Return the [X, Y] coordinate for the center point of the cell that contains the specified text.  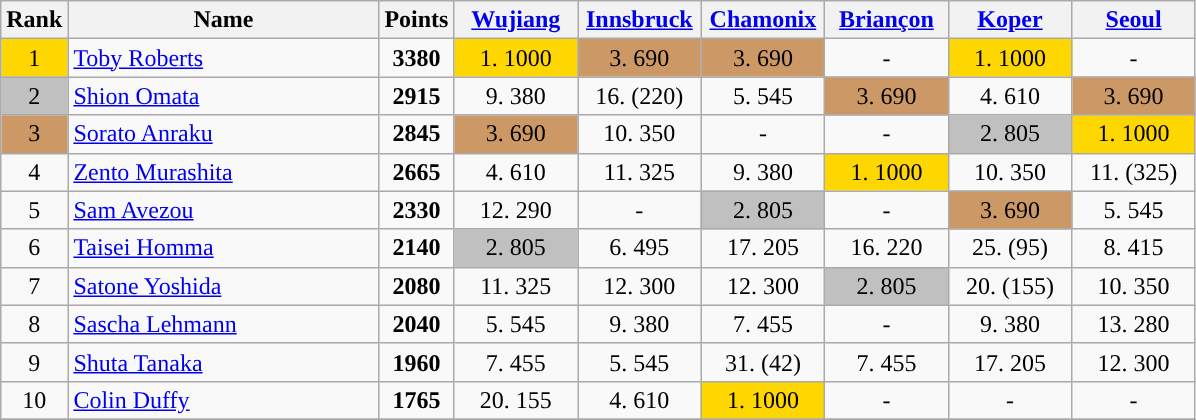
20. (155) [1010, 286]
2330 [416, 210]
Satone Yoshida [224, 286]
11. (325) [1134, 172]
Name [224, 20]
16. 220 [887, 248]
Sam Avezou [224, 210]
Wujiang [516, 20]
Koper [1010, 20]
Toby Roberts [224, 58]
Rank [34, 20]
2 [34, 96]
31. (42) [763, 362]
Innsbruck [640, 20]
5 [34, 210]
1960 [416, 362]
Shuta Tanaka [224, 362]
Zento Murashita [224, 172]
16. (220) [640, 96]
2915 [416, 96]
2040 [416, 324]
7 [34, 286]
25. (95) [1010, 248]
Sascha Lehmann [224, 324]
20. 155 [516, 400]
1 [34, 58]
6. 495 [640, 248]
12. 290 [516, 210]
3380 [416, 58]
Seoul [1134, 20]
10 [34, 400]
Chamonix [763, 20]
Taisei Homma [224, 248]
Points [416, 20]
Colin Duffy [224, 400]
Shion Omata [224, 96]
9 [34, 362]
2845 [416, 134]
6 [34, 248]
8. 415 [1134, 248]
2140 [416, 248]
Briançon [887, 20]
2080 [416, 286]
4 [34, 172]
13. 280 [1134, 324]
2665 [416, 172]
8 [34, 324]
Sorato Anraku [224, 134]
1765 [416, 400]
3 [34, 134]
